Search for the cell housing the specified text and yield its (x, y) center coordinate. 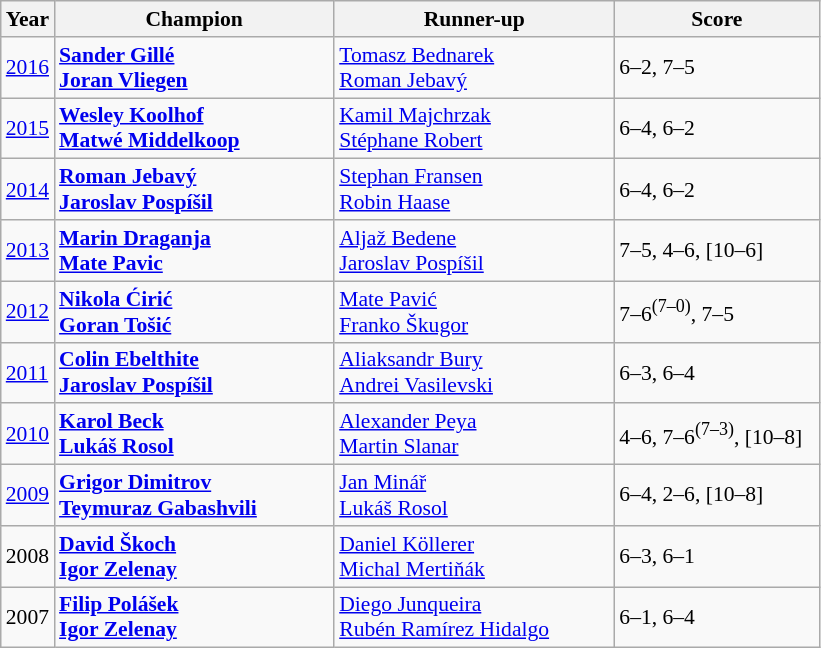
Score (716, 19)
Daniel Köllerer Michal Mertiňák (474, 556)
Nikola Ćirić Goran Tošić (194, 312)
2007 (28, 618)
Colin Ebelthite Jaroslav Pospíšil (194, 372)
6–3, 6–4 (716, 372)
Grigor Dimitrov Teymuraz Gabashvili (194, 496)
Aliaksandr Bury Andrei Vasilevski (474, 372)
Tomasz Bednarek Roman Jebavý (474, 68)
Kamil Majchrzak Stéphane Robert (474, 128)
Stephan Fransen Robin Haase (474, 190)
2014 (28, 190)
Sander Gillé Joran Vliegen (194, 68)
Year (28, 19)
6–3, 6–1 (716, 556)
Karol Beck Lukáš Rosol (194, 434)
6–4, 2–6, [10–8] (716, 496)
2009 (28, 496)
2008 (28, 556)
Marin Draganja Mate Pavic (194, 250)
Champion (194, 19)
2012 (28, 312)
Mate Pavić Franko Škugor (474, 312)
Jan Minář Lukáš Rosol (474, 496)
Diego Junqueira Rubén Ramírez Hidalgo (474, 618)
Filip Polášek Igor Zelenay (194, 618)
Aljaž Bedene Jaroslav Pospíšil (474, 250)
Roman Jebavý Jaroslav Pospíšil (194, 190)
6–2, 7–5 (716, 68)
2016 (28, 68)
7–6(7–0), 7–5 (716, 312)
4–6, 7–6(7–3), [10–8] (716, 434)
2011 (28, 372)
Wesley Koolhof Matwé Middelkoop (194, 128)
2015 (28, 128)
2013 (28, 250)
2010 (28, 434)
6–1, 6–4 (716, 618)
7–5, 4–6, [10–6] (716, 250)
David Škoch Igor Zelenay (194, 556)
Runner-up (474, 19)
Alexander Peya Martin Slanar (474, 434)
